Output the [x, y] coordinate of the center of the cell containing the given text.  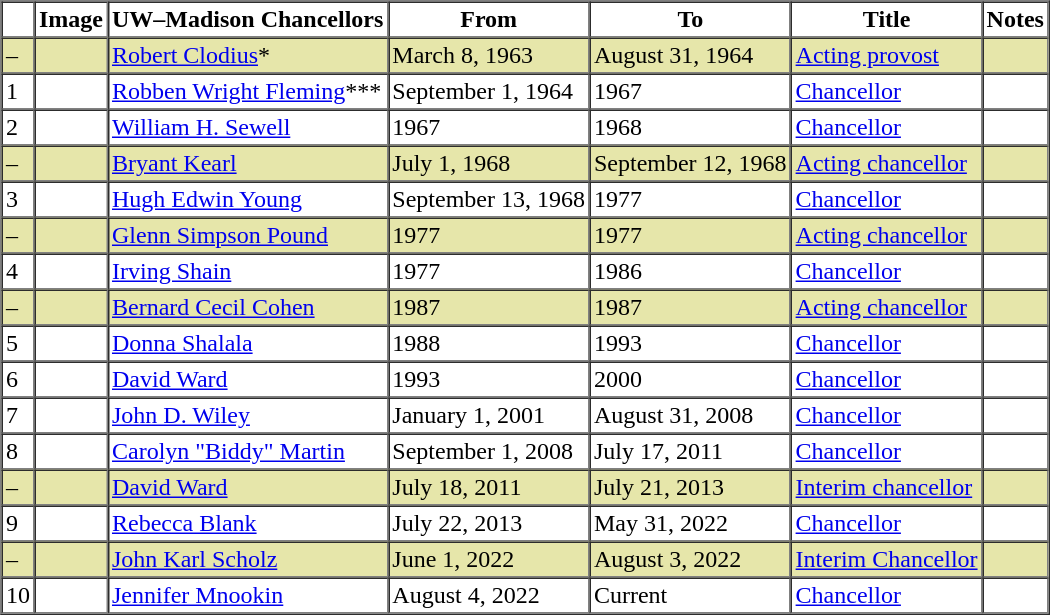
Jennifer Mnookin [247, 596]
Interim Chancellor [886, 560]
From [489, 20]
2 [18, 128]
September 1, 2008 [489, 452]
1986 [690, 272]
March 8, 1963 [489, 56]
2000 [690, 380]
1 [18, 92]
6 [18, 380]
3 [18, 200]
4 [18, 272]
September 12, 1968 [690, 164]
Acting provost [886, 56]
Robert Clodius* [247, 56]
Donna Shalala [247, 344]
August 31, 1964 [690, 56]
Irving Shain [247, 272]
William H. Sewell [247, 128]
September 1, 1964 [489, 92]
8 [18, 452]
John D. Wiley [247, 416]
Title [886, 20]
10 [18, 596]
Robben Wright Fleming*** [247, 92]
August 4, 2022 [489, 596]
May 31, 2022 [690, 524]
Hugh Edwin Young [247, 200]
Rebecca Blank [247, 524]
June 1, 2022 [489, 560]
Current [690, 596]
Bryant Kearl [247, 164]
John Karl Scholz [247, 560]
UW–Madison Chancellors [247, 20]
July 1, 1968 [489, 164]
Glenn Simpson Pound [247, 236]
July 22, 2013 [489, 524]
September 13, 1968 [489, 200]
July 18, 2011 [489, 488]
Notes [1015, 20]
Interim chancellor [886, 488]
July 17, 2011 [690, 452]
To [690, 20]
Image [70, 20]
August 3, 2022 [690, 560]
1968 [690, 128]
January 1, 2001 [489, 416]
7 [18, 416]
July 21, 2013 [690, 488]
5 [18, 344]
9 [18, 524]
August 31, 2008 [690, 416]
1988 [489, 344]
Carolyn "Biddy" Martin [247, 452]
Bernard Cecil Cohen [247, 308]
